Return the (x, y) coordinate for the center point of the cell that contains the specified text.  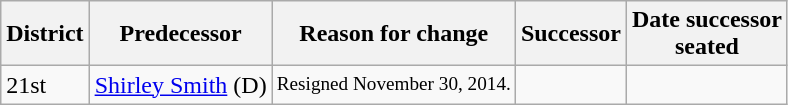
District (45, 34)
Resigned November 30, 2014. (394, 85)
Date successorseated (706, 34)
Reason for change (394, 34)
Successor (570, 34)
Shirley Smith (D) (180, 85)
21st (45, 85)
Predecessor (180, 34)
